Extract the (x, y) coordinate from the center of the cell holding the provided text.  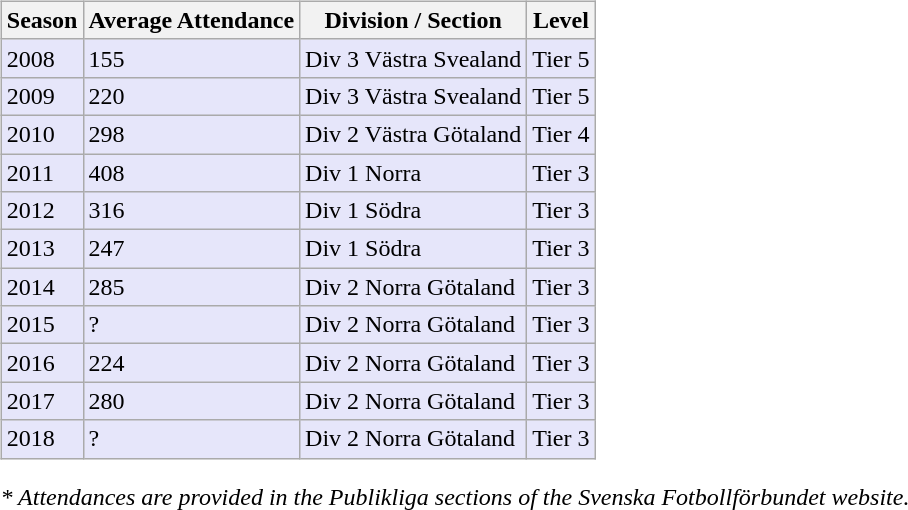
2012 (42, 211)
285 (192, 287)
224 (192, 363)
155 (192, 58)
2010 (42, 134)
2011 (42, 173)
2008 (42, 58)
2009 (42, 96)
298 (192, 134)
2018 (42, 439)
Div 2 Västra Götaland (414, 134)
Division / Section (414, 20)
Average Attendance (192, 20)
2016 (42, 363)
Level (561, 20)
2017 (42, 401)
2015 (42, 325)
316 (192, 211)
Tier 4 (561, 134)
408 (192, 173)
247 (192, 249)
Season (42, 20)
280 (192, 401)
2014 (42, 287)
220 (192, 96)
Div 1 Norra (414, 173)
2013 (42, 249)
